Identify which cell holds the provided text, then report its [X, Y] central coordinate. 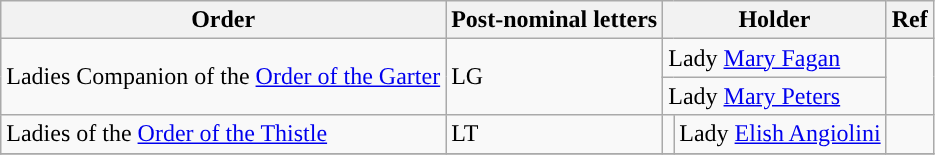
Post-nominal letters [554, 20]
LT [554, 134]
Lady Mary Fagan [774, 58]
Lady Elish Angiolini [780, 134]
Lady Mary Peters [774, 96]
Ladies Companion of the Order of the Garter [224, 77]
Ladies of the Order of the Thistle [224, 134]
Ref [910, 20]
LG [554, 77]
Holder [774, 20]
Order [224, 20]
